Scan for the cell matching the given text and deliver its (x, y) coordinate at center. 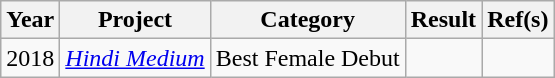
Result (443, 20)
2018 (30, 58)
Hindi Medium (135, 58)
Ref(s) (518, 20)
Category (308, 20)
Year (30, 20)
Best Female Debut (308, 58)
Project (135, 20)
